From the cell containing the given text, extract its center point as (x, y) coordinate. 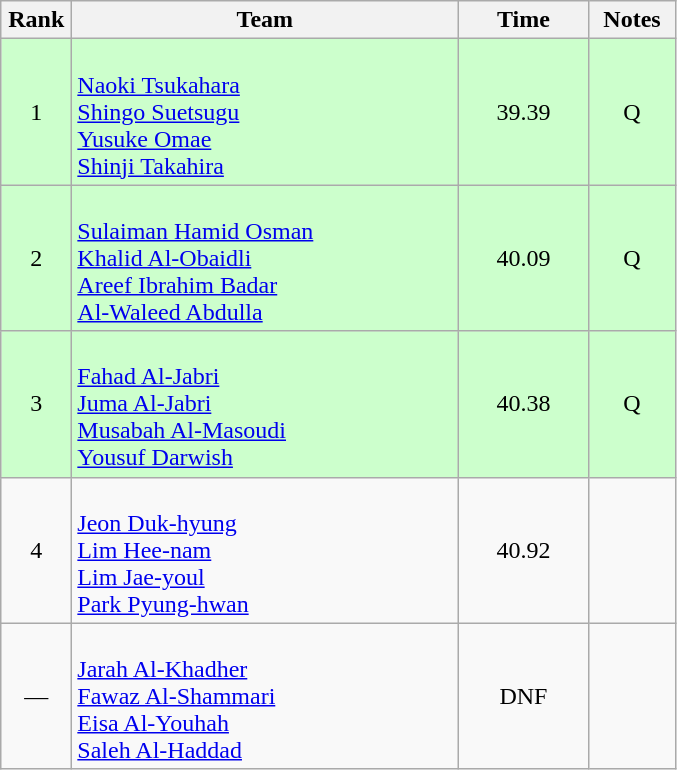
DNF (524, 696)
Notes (632, 20)
Jarah Al-KhadherFawaz Al-ShammariEisa Al-YouhahSaleh Al-Haddad (265, 696)
Jeon Duk-hyungLim Hee-namLim Jae-youlPark Pyung-hwan (265, 550)
Sulaiman Hamid OsmanKhalid Al-ObaidliAreef Ibrahim BadarAl-Waleed Abdulla (265, 258)
2 (36, 258)
Team (265, 20)
— (36, 696)
1 (36, 112)
40.38 (524, 404)
39.39 (524, 112)
Rank (36, 20)
Fahad Al-JabriJuma Al-JabriMusabah Al-MasoudiYousuf Darwish (265, 404)
3 (36, 404)
4 (36, 550)
Time (524, 20)
40.92 (524, 550)
40.09 (524, 258)
Naoki TsukaharaShingo SuetsuguYusuke OmaeShinji Takahira (265, 112)
